Scan for the cell matching the given text and deliver its (x, y) coordinate at center. 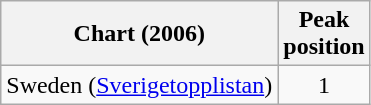
1 (324, 85)
Peakposition (324, 34)
Chart (2006) (140, 34)
Sweden (Sverigetopplistan) (140, 85)
